For the text-containing cell, return its midpoint in (x, y) coordinate format. 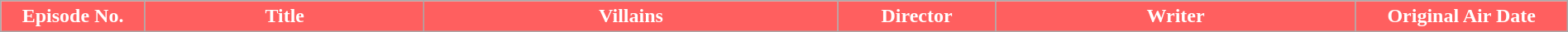
Original Air Date (1461, 16)
Title (284, 16)
Writer (1176, 16)
Episode No. (73, 16)
Director (916, 16)
Villains (631, 16)
